Find where the given text appears and provide that cell's center as (X, Y) coordinate. 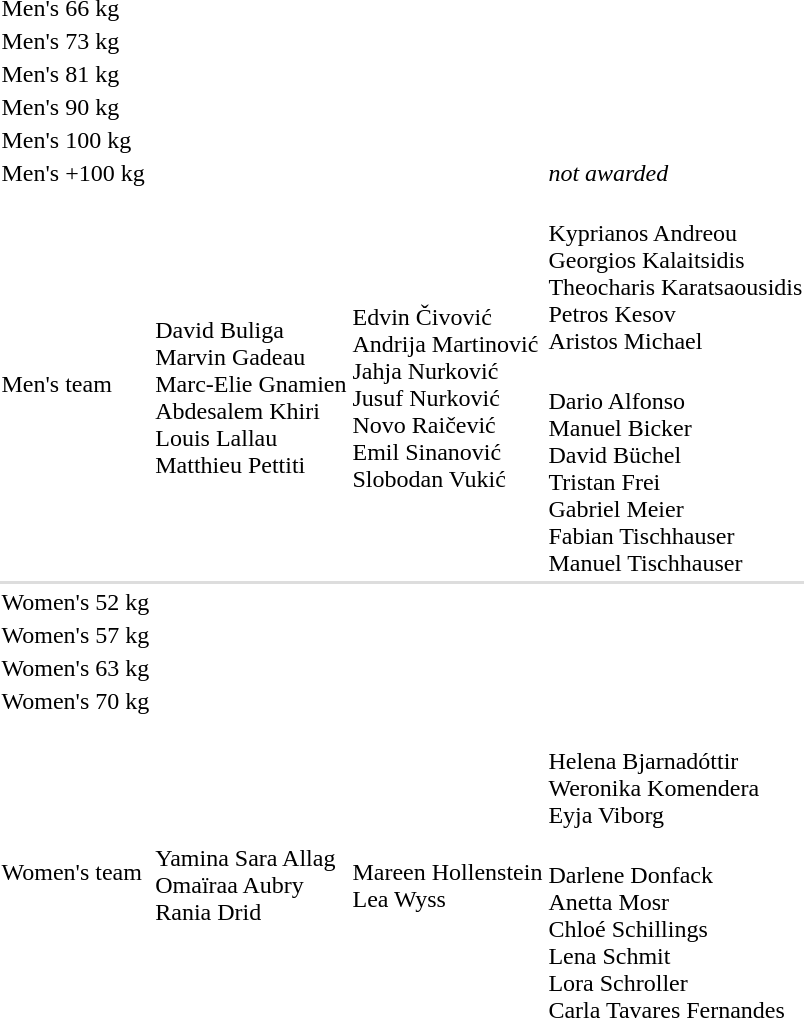
David BuligaMarvin GadeauMarc-Elie GnamienAbdesalem KhiriLouis LallauMatthieu Pettiti (251, 384)
Women's 70 kg (76, 701)
Women's 63 kg (76, 668)
Men's 81 kg (76, 74)
Men's team (76, 384)
Men's 90 kg (76, 107)
Dario AlfonsoManuel BickerDavid BüchelTristan FreiGabriel MeierFabian TischhauserManuel Tischhauser (676, 468)
Women's 52 kg (76, 602)
Women's 57 kg (76, 635)
Kyprianos AndreouGeorgios KalaitsidisTheocharis KaratsaousidisPetros KesovAristos Michael (676, 274)
Edvin ČivovićAndrija MartinovićJahja NurkovićJusuf NurkovićNovo RaičevićEmil SinanovićSlobodan Vukić (448, 384)
Helena BjarnadóttirWeronika KomenderaEyja Viborg (676, 774)
Men's +100 kg (76, 173)
Men's 73 kg (76, 41)
not awarded (676, 173)
Men's 100 kg (76, 140)
